Determine the (X, Y) coordinate at the center of the cell enclosing the given text.  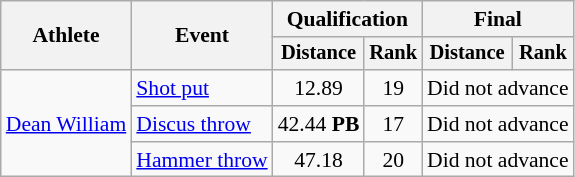
Shot put (202, 88)
Athlete (66, 36)
42.44 PB (319, 124)
Discus throw (202, 124)
17 (393, 124)
Dean William (66, 124)
19 (393, 88)
Event (202, 36)
12.89 (319, 88)
Final (498, 19)
Qualification (348, 19)
